Find where the given text appears and provide that cell's center as [X, Y] coordinate. 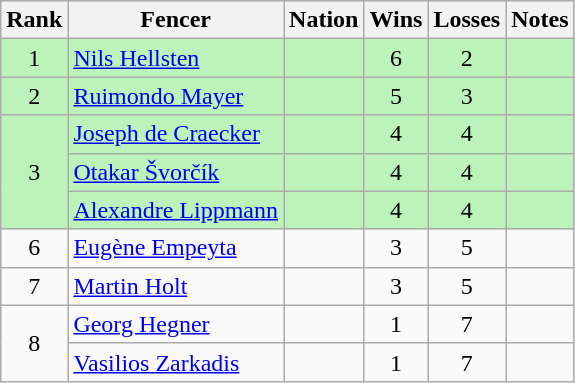
Vasilios Zarkadis [176, 362]
Rank [34, 20]
Martin Holt [176, 286]
Notes [540, 20]
Alexandre Lippmann [176, 210]
Eugène Empeyta [176, 248]
Nation [324, 20]
Losses [467, 20]
Fencer [176, 20]
Georg Hegner [176, 324]
8 [34, 343]
Ruimondo Mayer [176, 96]
Joseph de Craecker [176, 134]
Otakar Švorčík [176, 172]
Nils Hellsten [176, 58]
Wins [396, 20]
